Search for the cell housing the specified text and yield its (X, Y) center coordinate. 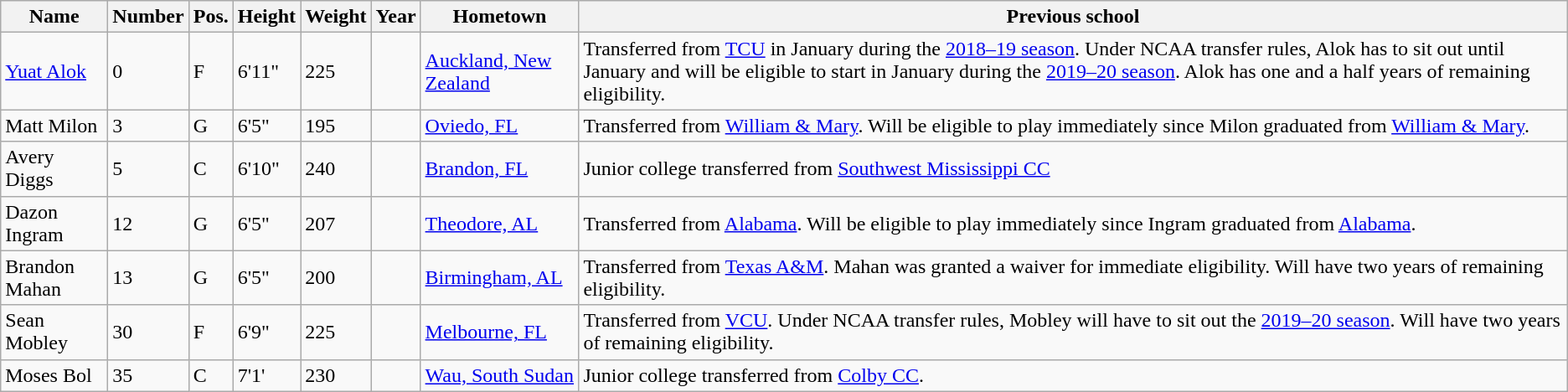
Year (395, 17)
Dazon Ingram (54, 223)
Theodore, AL (499, 223)
Pos. (211, 17)
Transferred from VCU. Under NCAA transfer rules, Mobley will have to sit out the 2019–20 season. Will have two years of remaining eligibility. (1073, 332)
30 (148, 332)
Junior college transferred from Colby CC. (1073, 375)
0 (148, 71)
240 (336, 169)
5 (148, 169)
3 (148, 126)
Transferred from Texas A&M. Mahan was granted a waiver for immediate eligibility. Will have two years of remaining eligibility. (1073, 278)
6'11" (266, 71)
Oviedo, FL (499, 126)
35 (148, 375)
Junior college transferred from Southwest Mississippi CC (1073, 169)
Name (54, 17)
6'10" (266, 169)
Previous school (1073, 17)
Matt Milon (54, 126)
230 (336, 375)
Transferred from Alabama. Will be eligible to play immediately since Ingram graduated from Alabama. (1073, 223)
13 (148, 278)
Hometown (499, 17)
Moses Bol (54, 375)
Brandon, FL (499, 169)
Avery Diggs (54, 169)
7'1' (266, 375)
Brandon Mahan (54, 278)
12 (148, 223)
Height (266, 17)
Number (148, 17)
207 (336, 223)
195 (336, 126)
Transferred from William & Mary. Will be eligible to play immediately since Milon graduated from William & Mary. (1073, 126)
200 (336, 278)
Yuat Alok (54, 71)
Birmingham, AL (499, 278)
Wau, South Sudan (499, 375)
6'9" (266, 332)
Weight (336, 17)
Sean Mobley (54, 332)
Auckland, New Zealand (499, 71)
Melbourne, FL (499, 332)
